Pinpoint the cell where the given text exists, returning its (x, y) midpoint coordinate. 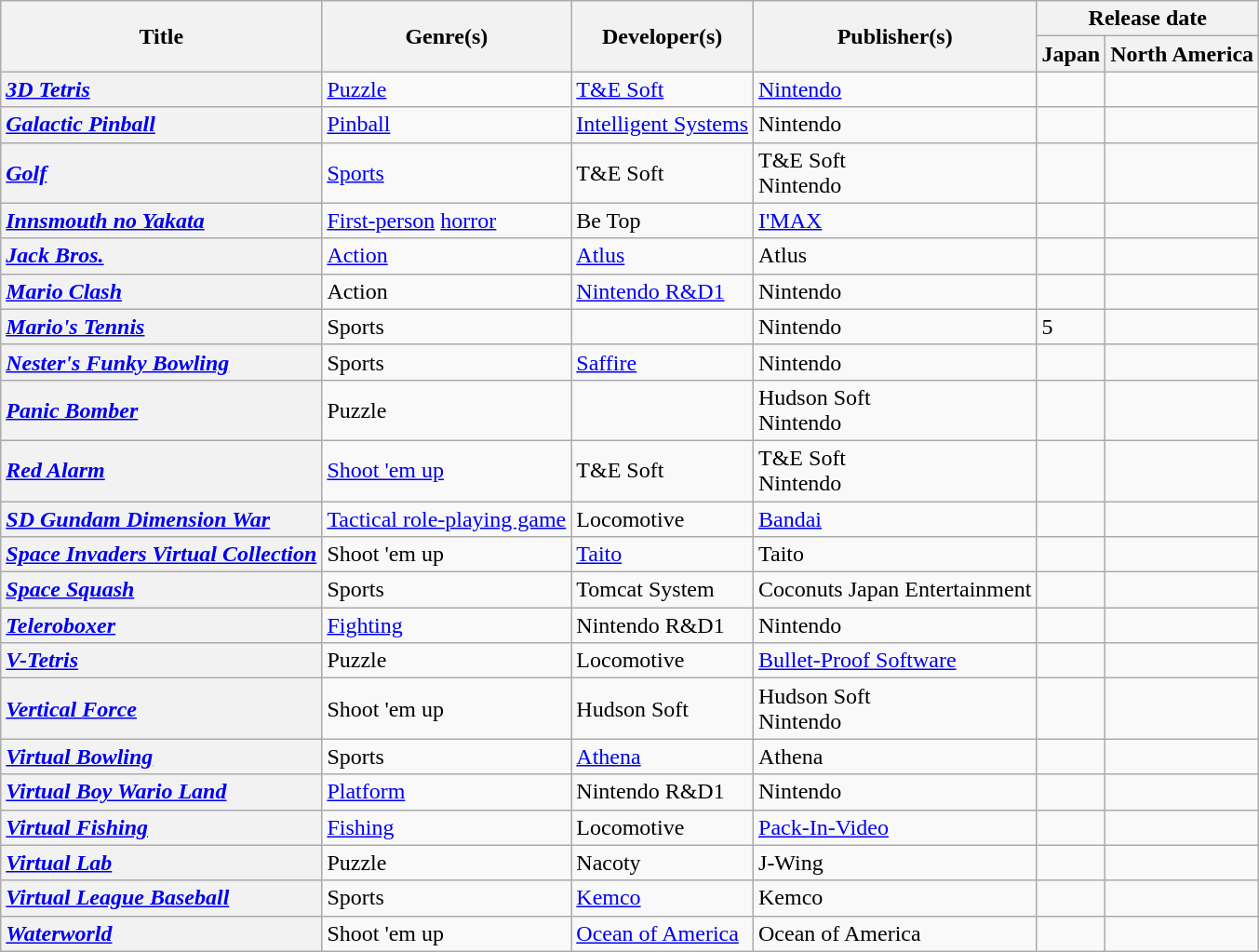
Galactic Pinball (162, 125)
Platform (447, 792)
Virtual Fishing (162, 827)
Virtual Bowling (162, 757)
Virtual League Baseball (162, 898)
Bullet-Proof Software (895, 661)
Japan (1071, 54)
Teleroboxer (162, 625)
Mario's Tennis (162, 327)
Nacoty (663, 863)
Space Invaders Virtual Collection (162, 555)
Tomcat System (663, 590)
Jack Bros. (162, 256)
5 (1071, 327)
Virtual Lab (162, 863)
Virtual Boy Wario Land (162, 792)
Hudson Soft (663, 709)
Vertical Force (162, 709)
Release date (1148, 19)
J-Wing (895, 863)
Fighting (447, 625)
Red Alarm (162, 471)
Nester's Funky Bowling (162, 362)
Saffire (663, 362)
Space Squash (162, 590)
Innsmouth no Yakata (162, 221)
Coconuts Japan Entertainment (895, 590)
Panic Bomber (162, 409)
Mario Clash (162, 291)
SD Gundam Dimension War (162, 518)
Pack-In-Video (895, 827)
Pinball (447, 125)
Intelligent Systems (663, 125)
Title (162, 36)
North America (1182, 54)
I'MAX (895, 221)
3D Tetris (162, 89)
Golf (162, 173)
Tactical role-playing game (447, 518)
Fishing (447, 827)
Genre(s) (447, 36)
Be Top (663, 221)
Publisher(s) (895, 36)
Developer(s) (663, 36)
Waterworld (162, 933)
Bandai (895, 518)
V-Tetris (162, 661)
First-person horror (447, 221)
